Search for the cell housing the specified text and yield its [x, y] center coordinate. 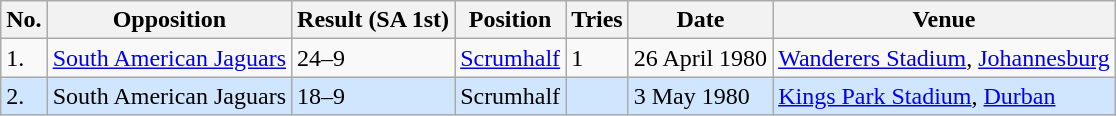
24–9 [374, 58]
1 [598, 58]
Tries [598, 20]
18–9 [374, 96]
3 May 1980 [700, 96]
Wanderers Stadium, Johannesburg [944, 58]
Position [510, 20]
Result (SA 1st) [374, 20]
Venue [944, 20]
Opposition [169, 20]
26 April 1980 [700, 58]
No. [24, 20]
1. [24, 58]
2. [24, 96]
Date [700, 20]
Kings Park Stadium, Durban [944, 96]
